Pinpoint the cell where the given text exists, returning its [X, Y] midpoint coordinate. 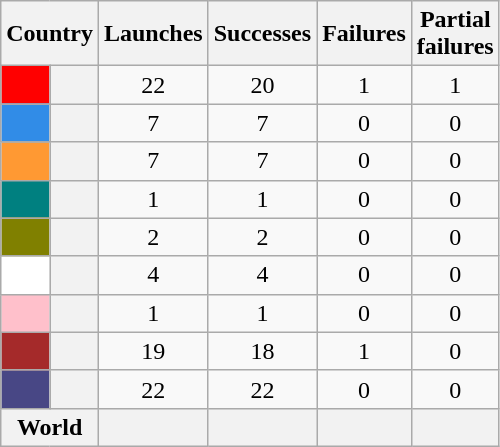
Successes [262, 34]
Country [50, 34]
18 [262, 351]
Launches [153, 34]
19 [153, 351]
Failures [364, 34]
20 [262, 85]
Partial failures [455, 34]
World [50, 427]
